Identify which cell holds the provided text, then report its (x, y) central coordinate. 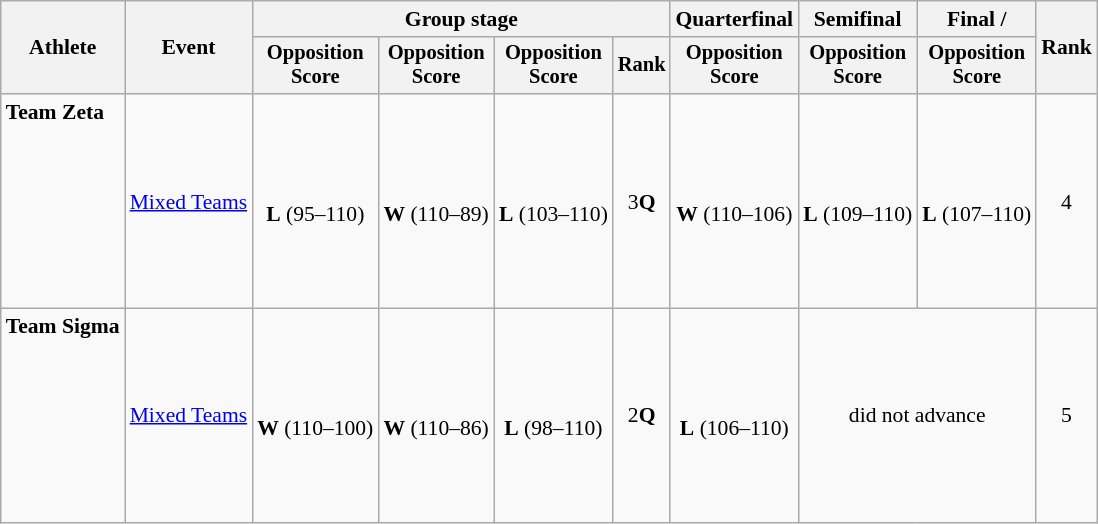
W (110–106) (734, 201)
L (107–110) (976, 201)
L (98–110) (554, 416)
L (95–110) (315, 201)
L (106–110) (734, 416)
Athlete (63, 48)
Final / (976, 19)
Event (189, 48)
L (109–110) (858, 201)
5 (1066, 416)
2Q (642, 416)
Quarterfinal (734, 19)
4 (1066, 201)
Team Sigma (63, 416)
Semifinal (858, 19)
L (103–110) (554, 201)
W (110–89) (436, 201)
did not advance (917, 416)
W (110–86) (436, 416)
Team Zeta (63, 201)
3Q (642, 201)
Group stage (461, 19)
W (110–100) (315, 416)
